Extract the [X, Y] coordinate from the center of the cell holding the provided text.  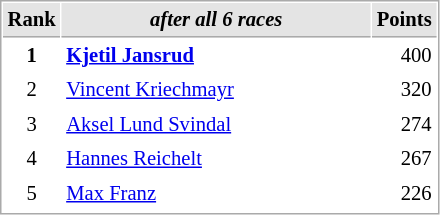
Vincent Kriechmayr [216, 90]
Aksel Lund Svindal [216, 124]
5 [32, 194]
267 [404, 158]
2 [32, 90]
Rank [32, 20]
226 [404, 194]
4 [32, 158]
Kjetil Jansrud [216, 56]
after all 6 races [216, 20]
320 [404, 90]
400 [404, 56]
Hannes Reichelt [216, 158]
Max Franz [216, 194]
Points [404, 20]
274 [404, 124]
1 [32, 56]
3 [32, 124]
